For the text-containing cell, return its midpoint in [X, Y] coordinate format. 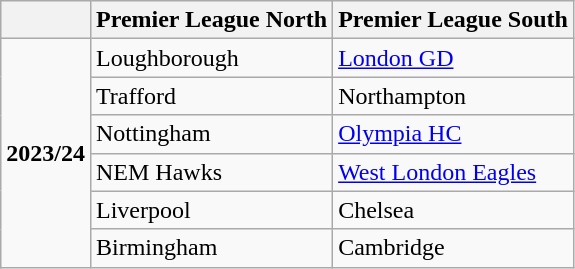
Olympia HC [454, 134]
Liverpool [211, 210]
Premier League South [454, 20]
Northampton [454, 96]
Premier League North [211, 20]
2023/24 [46, 153]
Trafford [211, 96]
West London Eagles [454, 172]
Cambridge [454, 248]
Nottingham [211, 134]
Chelsea [454, 210]
Birmingham [211, 248]
NEM Hawks [211, 172]
Loughborough [211, 58]
London GD [454, 58]
